Pinpoint the cell where the given text exists, returning its [X, Y] midpoint coordinate. 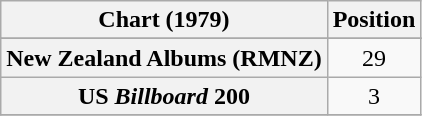
Position [374, 20]
New Zealand Albums (RMNZ) [164, 58]
Chart (1979) [164, 20]
29 [374, 58]
US Billboard 200 [164, 96]
3 [374, 96]
